Return [X, Y] of the center of cell containing provided text 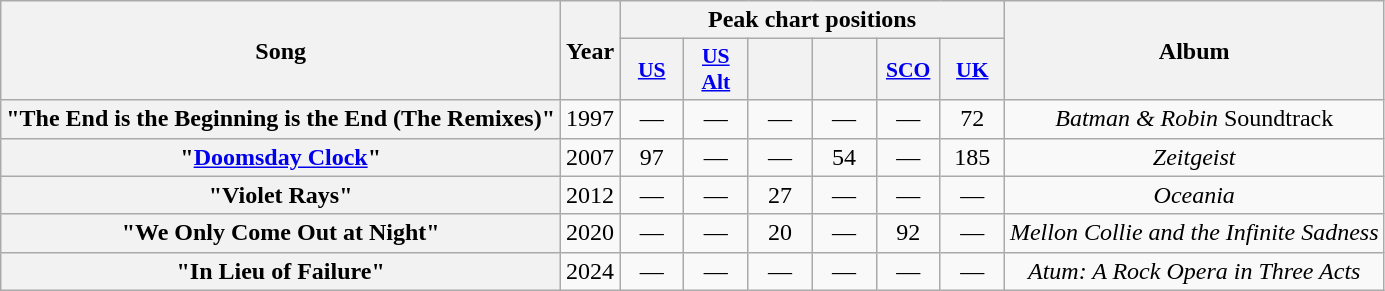
2012 [590, 195]
US [652, 70]
54 [844, 157]
"In Lieu of Failure" [281, 271]
"Violet Rays" [281, 195]
2020 [590, 233]
Mellon Collie and the Infinite Sadness [1194, 233]
97 [652, 157]
"We Only Come Out at Night" [281, 233]
Album [1194, 50]
Oceania [1194, 195]
Batman & Robin Soundtrack [1194, 119]
Zeitgeist [1194, 157]
20 [780, 233]
1997 [590, 119]
"The End is the Beginning is the End (The Remixes)" [281, 119]
"Doomsday Clock" [281, 157]
92 [908, 233]
Atum: A Rock Opera in Three Acts [1194, 271]
Year [590, 50]
185 [972, 157]
USAlt [716, 70]
27 [780, 195]
2007 [590, 157]
UK [972, 70]
Song [281, 50]
72 [972, 119]
Peak chart positions [812, 20]
2024 [590, 271]
SCO [908, 70]
